Detect which cell encompasses the target text, then output its (X, Y) center coordinate. 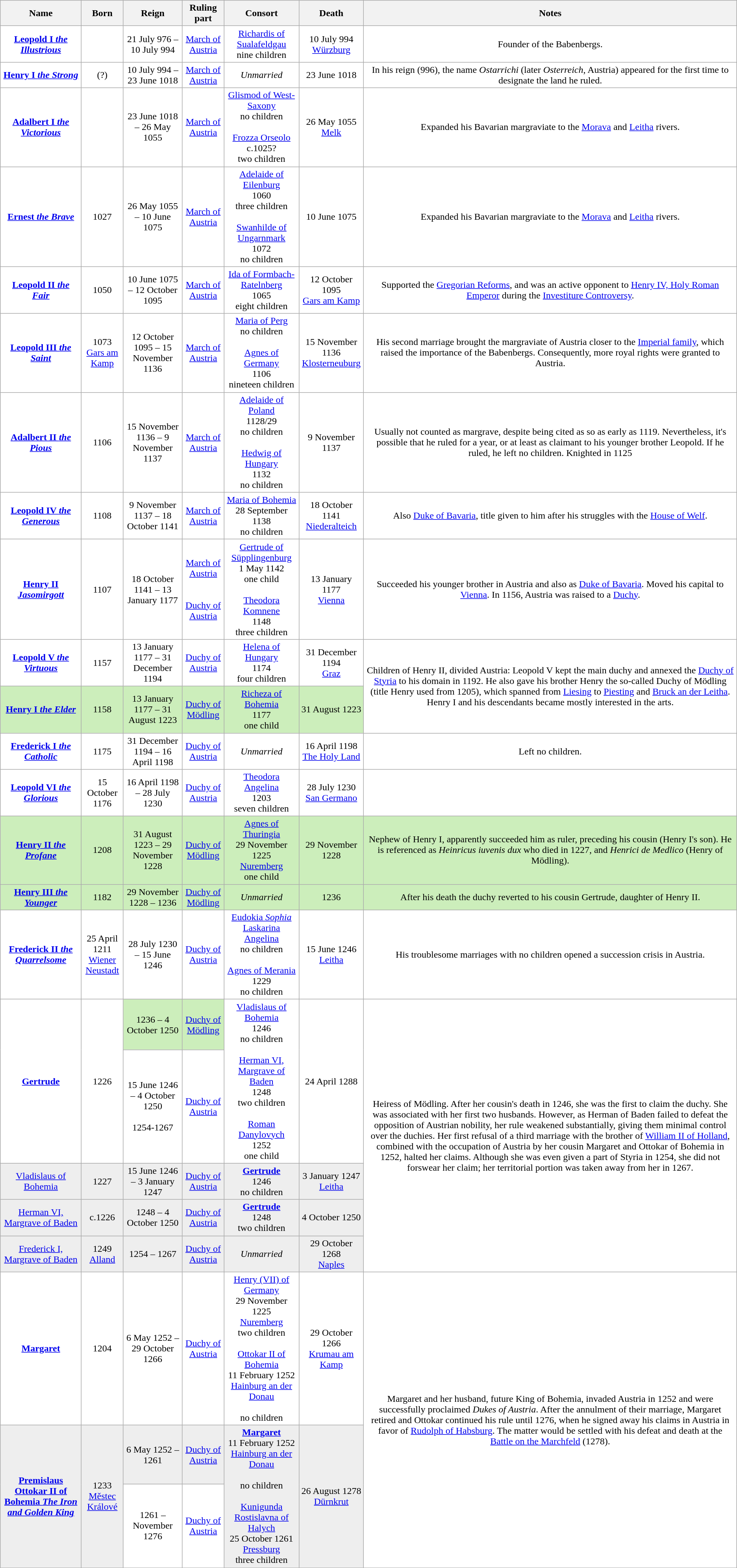
24 April 1288 (331, 1081)
Reign (153, 13)
Consort (261, 13)
Margaret11 February 1252Hainburg an der Donauno childrenKunigunda Rostislavna of Halych25 October 1261Pressburgthree children (261, 1496)
Eudokia Sophia Laskarina Angelinano childrenAgnes of Merania1229no children (261, 955)
1073Gars am Kamp (102, 353)
Death (331, 13)
Born (102, 13)
Margaret (41, 1348)
12 October 1095 – 15 November 1136 (153, 353)
Henry (VII) of Germany29 November 1225Nurembergtwo childrenOttokar II of Bohemia11 February 1252Hainburg an der Donauno children (261, 1348)
Richardis of Sualafeldgaunine children (261, 44)
Henry II Jasomirgott (41, 589)
Succeeded his younger brother in Austria and also as Duke of Bavaria. Moved his capital to Vienna. In 1156, Austria was raised to a Duchy. (550, 589)
1261 – November 1276 (153, 1526)
3 January 1247Leitha (331, 1181)
31 December 1194Graz (331, 662)
1182 (102, 897)
Richeza of Bohemia1177one child (261, 710)
23 June 1018 (331, 75)
15 June 1246Leitha (331, 955)
1050 (102, 290)
25 April 1211Wiener Neustadt (102, 955)
1107 (102, 589)
1254 – 1267 (153, 1254)
Leopold II the Fair (41, 290)
15 November 1136Klosterneuburg (331, 353)
15 June 1246 – 4 October 12501254-1267 (153, 1106)
Maria of Pergno childrenAgnes of Germany1106nineteen children (261, 353)
15 November 1136 – 9 November 1137 (153, 442)
6 May 1252 – 29 October 1266 (153, 1348)
Theodora Angelina1203seven children (261, 793)
1158 (102, 710)
Gertrude of Süpplingenburg1 May 1142one childTheodora Komnene1148three children (261, 589)
Vladislaus of Bohemia1246no childrenHerman VI, Margrave of Baden1248two childrenRoman Danylovych1252one child (261, 1081)
4 October 1250 (331, 1218)
18 October 1141Niederalteich (331, 516)
Also Duke of Bavaria, title given to him after his struggles with the House of Welf. (550, 516)
Ida of Formbach-Ratelnberg1065eight children (261, 290)
Left no children. (550, 751)
23 June 1018 – 26 May 1055 (153, 127)
13 January 1177 – 31 August 1223 (153, 710)
Ruling part (203, 13)
1248 – 4 October 1250 (153, 1218)
10 June 1075 (331, 217)
1236 – 4 October 1250 (153, 1025)
March of AustriaDuchy of Austria (203, 589)
Agnes of Thuringia29 November 1225Nurembergone child (261, 851)
Henry I the Elder (41, 710)
Vladislaus of Bohemia (41, 1181)
1226 (102, 1081)
29 November 1228 – 1236 (153, 897)
15 June 1246 – 3 January 1247 (153, 1181)
Name (41, 13)
Frederick I the Catholic (41, 751)
Adalbert II the Pious (41, 442)
In his reign (996), the name Ostarrichi (later Osterreich, Austria) appeared for the first time to designate the land he ruled. (550, 75)
29 October 1266Krumau am Kamp (331, 1348)
Glismod of West-Saxonyno children Frozza Orseoloc.1025?two children (261, 127)
Premislaus Ottokar II of Bohemia The Iron and Golden King (41, 1496)
Supported the Gregorian Reforms, and was an active opponent to Henry IV, Holy Roman Emperor during the Investiture Controversy. (550, 290)
21 July 976 – 10 July 994 (153, 44)
6 May 1252 – 1261 (153, 1455)
1233Městec Králové (102, 1496)
26 May 1055Melk (331, 127)
1208 (102, 851)
1175 (102, 751)
Adalbert I the Victorious (41, 127)
Ernest the Brave (41, 217)
18 October 1141 – 13 January 1177 (153, 589)
16 April 1198 – 28 July 1230 (153, 793)
Helena of Hungary1174four children (261, 662)
c.1226 (102, 1218)
Founder of the Babenbergs. (550, 44)
Frederick II the Quarrelsome (41, 955)
13 January 1177 – 31 December 1194 (153, 662)
31 December 1194 – 16 April 1198 (153, 751)
His troublesome marriages with no children opened a succession crisis in Austria. (550, 955)
1249Alland (102, 1254)
Notes (550, 13)
29 November 1228 (331, 851)
1106 (102, 442)
10 July 994Würzburg (331, 44)
Gertrude (41, 1081)
Leopold I the Illustrious (41, 44)
Leopold VI the Glorious (41, 793)
(?) (102, 75)
Henry II the Profane (41, 851)
26 May 1055 – 10 June 1075 (153, 217)
28 July 1230San Germano (331, 793)
Herman VI, Margrave of Baden (41, 1218)
Henry I the Strong (41, 75)
9 November 1137 (331, 442)
15 October 1176 (102, 793)
26 August 1278Dürnkrut (331, 1496)
29 October 1268Naples (331, 1254)
After his death the duchy reverted to his cousin Gertrude, daughter of Henry II. (550, 897)
Leopold V the Virtuous (41, 662)
Gertrude1246no children (261, 1181)
Maria of Bohemia28 September 1138no children (261, 516)
Leopold IV the Generous (41, 516)
10 June 1075 – 12 October 1095 (153, 290)
1227 (102, 1181)
31 August 1223 – 29 November 1228 (153, 851)
Frederick I, Margrave of Baden (41, 1254)
10 July 994 – 23 June 1018 (153, 75)
13 January 1177Vienna (331, 589)
28 July 1230 – 15 June 1246 (153, 955)
1108 (102, 516)
9 November 1137 – 18 October 1141 (153, 516)
1027 (102, 217)
31 August 1223 (331, 710)
Adelaide of Eilenburg1060three childrenSwanhilde of Ungarnmark1072no children (261, 217)
Leopold III the Saint (41, 353)
12 October 1095Gars am Kamp (331, 290)
Adelaide of Poland1128/29no childrenHedwig of Hungary1132no children (261, 442)
1236 (331, 897)
1157 (102, 662)
1204 (102, 1348)
Henry III the Younger (41, 897)
16 April 1198The Holy Land (331, 751)
Gertrude1248two children (261, 1218)
